From the cell containing the given text, extract its center point as [X, Y] coordinate. 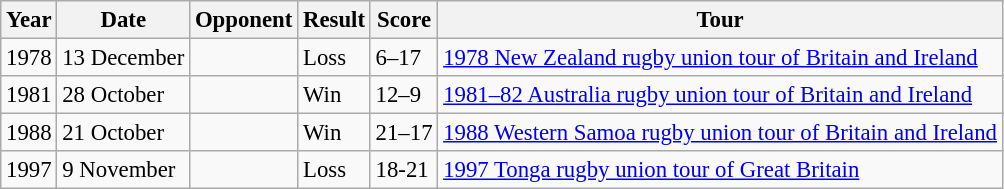
12–9 [404, 95]
1988 Western Samoa rugby union tour of Britain and Ireland [720, 133]
Score [404, 20]
1978 [29, 58]
1997 Tonga rugby union tour of Great Britain [720, 170]
6–17 [404, 58]
Date [124, 20]
Tour [720, 20]
1981 [29, 95]
Opponent [244, 20]
Year [29, 20]
9 November [124, 170]
1981–82 Australia rugby union tour of Britain and Ireland [720, 95]
1988 [29, 133]
18-21 [404, 170]
Result [334, 20]
13 December [124, 58]
21–17 [404, 133]
21 October [124, 133]
28 October [124, 95]
1978 New Zealand rugby union tour of Britain and Ireland [720, 58]
1997 [29, 170]
